For the text-containing cell, return its midpoint in (X, Y) coordinate format. 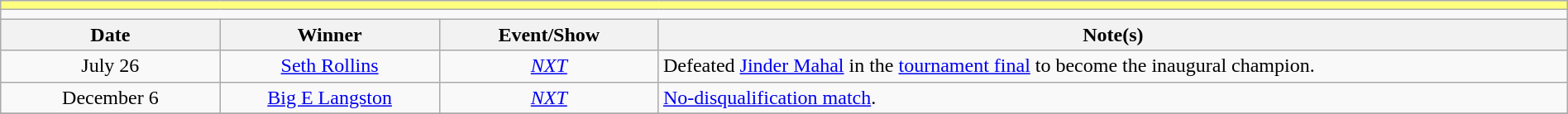
Date (111, 35)
Event/Show (549, 35)
No-disqualification match. (1113, 97)
Winner (329, 35)
Defeated Jinder Mahal in the tournament final to become the inaugural champion. (1113, 66)
Note(s) (1113, 35)
December 6 (111, 97)
Seth Rollins (329, 66)
July 26 (111, 66)
Big E Langston (329, 97)
